Scan for the cell matching the given text and deliver its (x, y) coordinate at center. 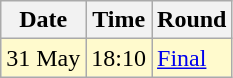
Date (44, 20)
Round (192, 20)
31 May (44, 58)
18:10 (119, 58)
Time (119, 20)
Final (192, 58)
